Provide the (x, y) coordinate of the cell's center where the given text is located.  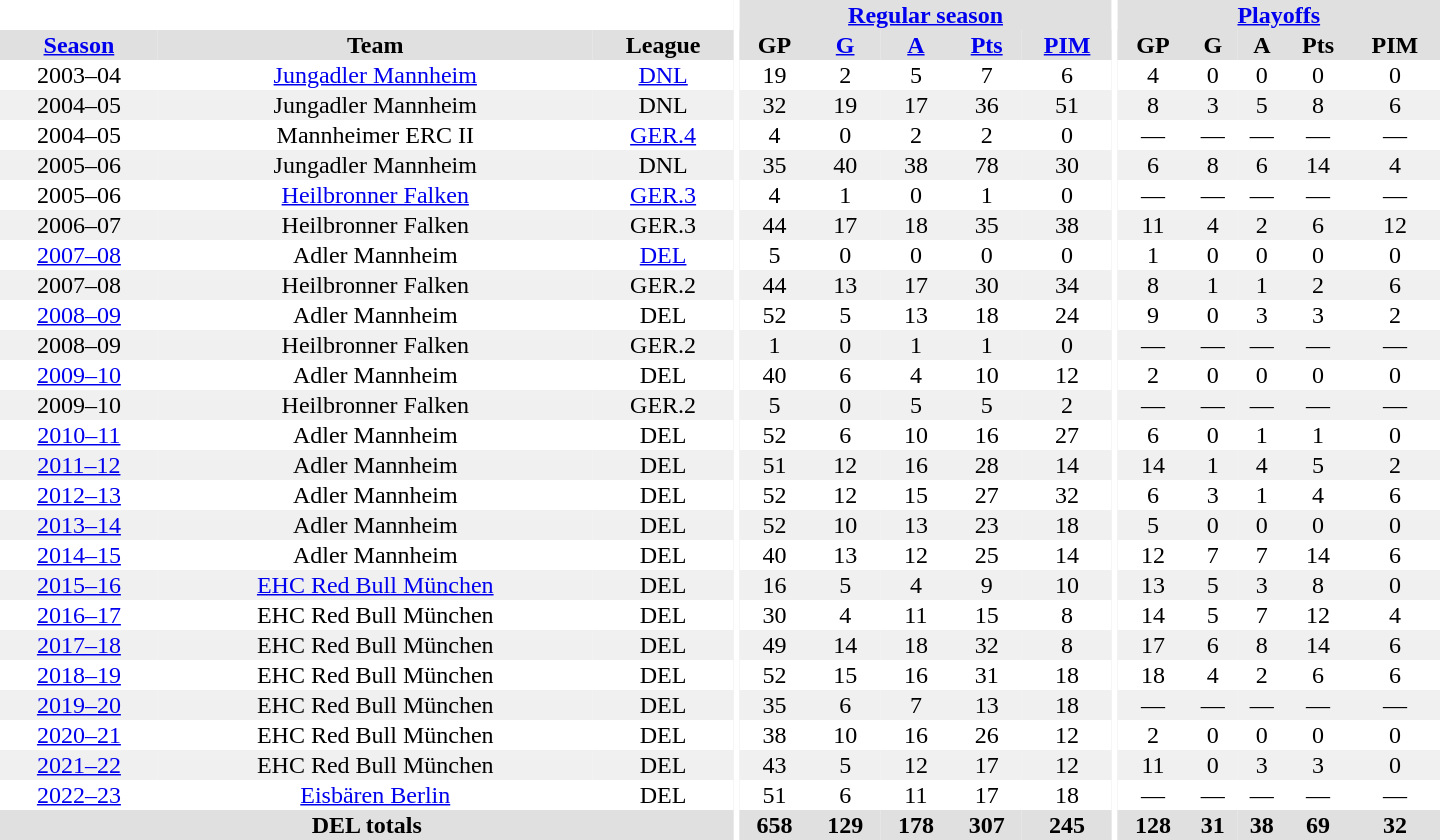
129 (846, 825)
Team (376, 45)
2013–14 (79, 525)
658 (774, 825)
2020–21 (79, 735)
GER.4 (664, 135)
2014–15 (79, 555)
128 (1154, 825)
26 (986, 735)
78 (986, 165)
34 (1067, 285)
49 (774, 645)
25 (986, 555)
2003–04 (79, 75)
2011–12 (79, 465)
2016–17 (79, 615)
23 (986, 525)
2017–18 (79, 645)
2006–07 (79, 225)
2022–23 (79, 795)
Eisbären Berlin (376, 795)
League (664, 45)
28 (986, 465)
2021–22 (79, 765)
Season (79, 45)
43 (774, 765)
2010–11 (79, 435)
36 (986, 105)
Mannheimer ERC II (376, 135)
2018–19 (79, 675)
DEL totals (367, 825)
307 (986, 825)
178 (916, 825)
Regular season (926, 15)
2012–13 (79, 495)
2019–20 (79, 705)
2015–16 (79, 585)
245 (1067, 825)
24 (1067, 315)
69 (1318, 825)
Playoffs (1279, 15)
